Return the [X, Y] coordinate for the center point of the cell that contains the specified text.  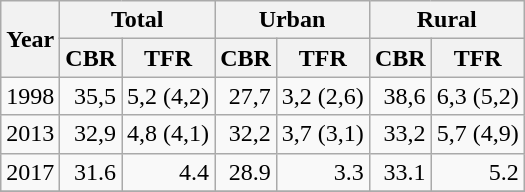
4.4 [168, 172]
33.1 [400, 172]
38,6 [400, 96]
32,9 [91, 134]
31.6 [91, 172]
Rural [446, 20]
3.3 [322, 172]
4,8 (4,1) [168, 134]
2013 [30, 134]
3,7 (3,1) [322, 134]
1998 [30, 96]
5,7 (4,9) [478, 134]
Year [30, 39]
2017 [30, 172]
27,7 [246, 96]
6,3 (5,2) [478, 96]
3,2 (2,6) [322, 96]
35,5 [91, 96]
5.2 [478, 172]
28.9 [246, 172]
Urban [292, 20]
32,2 [246, 134]
5,2 (4,2) [168, 96]
33,2 [400, 134]
Total [138, 20]
